Pinpoint the cell where the given text exists, returning its (X, Y) midpoint coordinate. 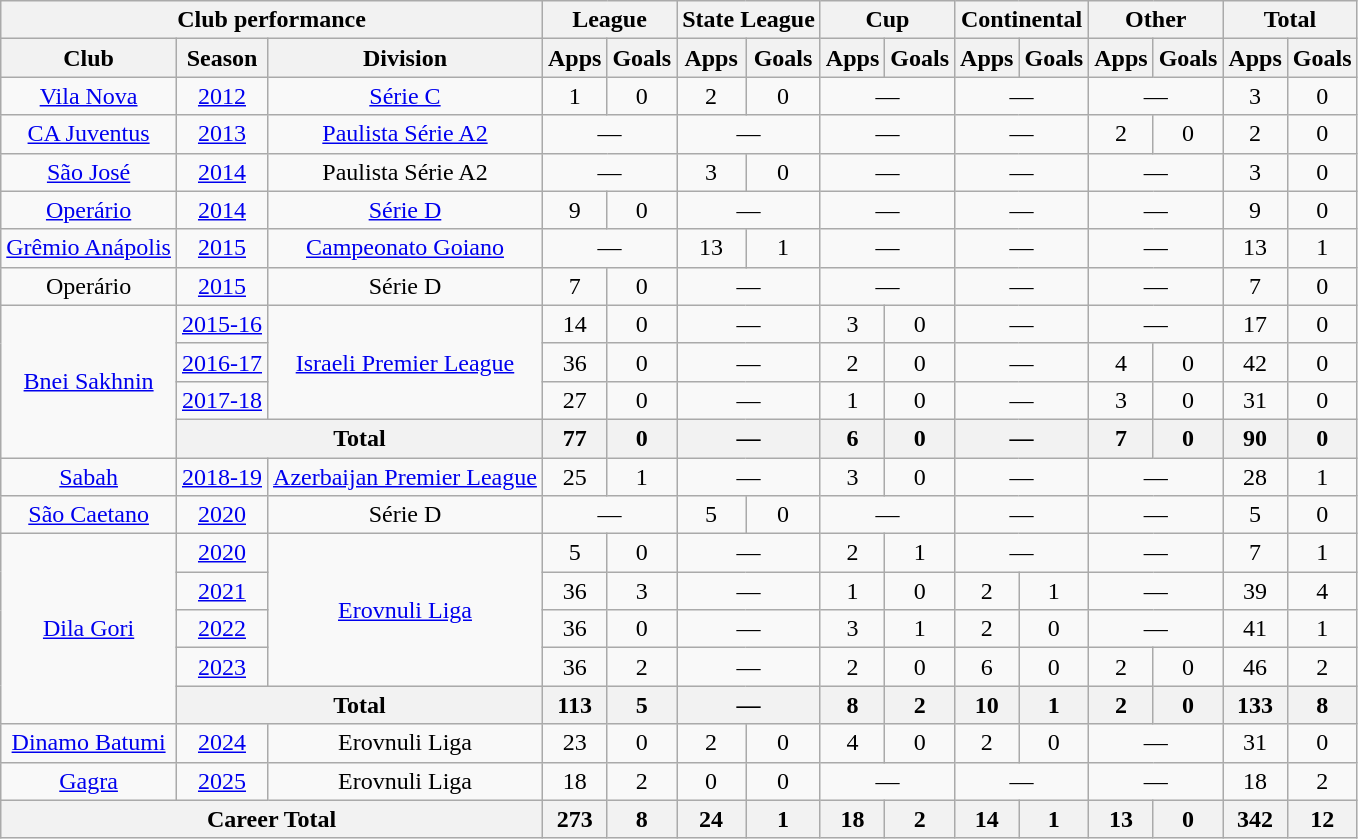
273 (574, 819)
2023 (222, 667)
Division (406, 58)
2021 (222, 591)
12 (1322, 819)
2022 (222, 629)
2013 (222, 134)
42 (1255, 362)
Continental (1022, 20)
São Caetano (89, 515)
Grêmio Anápolis (89, 248)
Career Total (272, 819)
Other (1156, 20)
25 (574, 477)
2018-19 (222, 477)
Sabah (89, 477)
77 (574, 438)
24 (712, 819)
State League (749, 20)
27 (574, 400)
Dinamo Batumi (89, 743)
28 (1255, 477)
Season (222, 58)
2017-18 (222, 400)
2015-16 (222, 324)
17 (1255, 324)
2012 (222, 96)
Cup (887, 20)
Club performance (272, 20)
Israeli Premier League (406, 362)
46 (1255, 667)
90 (1255, 438)
Dila Gori (89, 629)
2016-17 (222, 362)
São José (89, 172)
Série C (406, 96)
10 (987, 705)
133 (1255, 705)
Club (89, 58)
342 (1255, 819)
CA Juventus (89, 134)
Campeonato Goiano (406, 248)
41 (1255, 629)
Vila Nova (89, 96)
2024 (222, 743)
Azerbaijan Premier League (406, 477)
Gagra (89, 781)
Bnei Sakhnin (89, 381)
League (609, 20)
39 (1255, 591)
2025 (222, 781)
113 (574, 705)
23 (574, 743)
